Locate the cell with the specified text and output its [x, y] center coordinate. 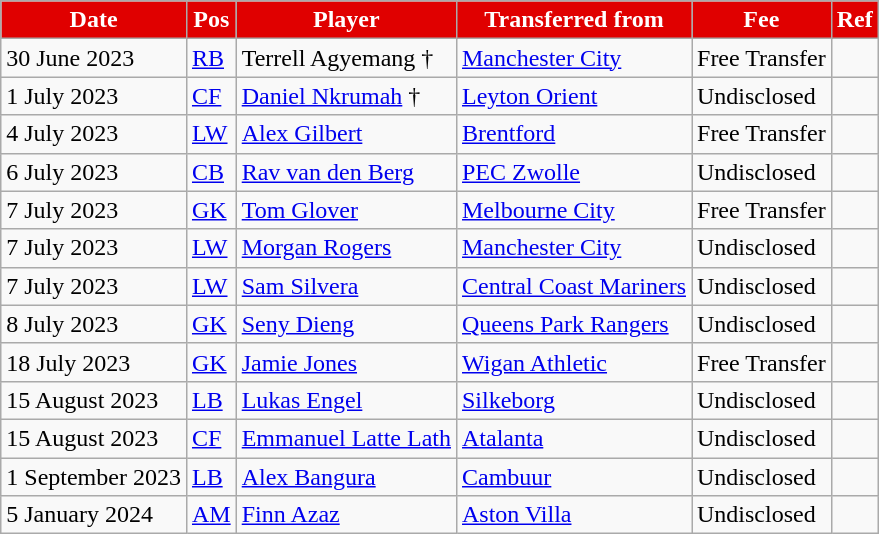
Lukas Engel [346, 400]
Morgan Rogers [346, 248]
Finn Azaz [346, 515]
1 September 2023 [94, 477]
Ref [854, 20]
5 January 2024 [94, 515]
Pos [211, 20]
Tom Glover [346, 210]
Leyton Orient [574, 96]
1 July 2023 [94, 96]
Seny Dieng [346, 324]
4 July 2023 [94, 134]
Silkeborg [574, 400]
PEC Zwolle [574, 172]
Alex Bangura [346, 477]
Wigan Athletic [574, 362]
30 June 2023 [94, 58]
Brentford [574, 134]
Alex Gilbert [346, 134]
Rav van den Berg [346, 172]
8 July 2023 [94, 324]
Date [94, 20]
Sam Silvera [346, 286]
Central Coast Mariners [574, 286]
CB [211, 172]
Queens Park Rangers [574, 324]
6 July 2023 [94, 172]
Cambuur [574, 477]
AM [211, 515]
Aston Villa [574, 515]
RB [211, 58]
Terrell Agyemang † [346, 58]
Player [346, 20]
Transferred from [574, 20]
Melbourne City [574, 210]
18 July 2023 [94, 362]
Atalanta [574, 438]
Emmanuel Latte Lath [346, 438]
Jamie Jones [346, 362]
Daniel Nkrumah † [346, 96]
Fee [762, 20]
